Return [X, Y] of the center of cell containing provided text 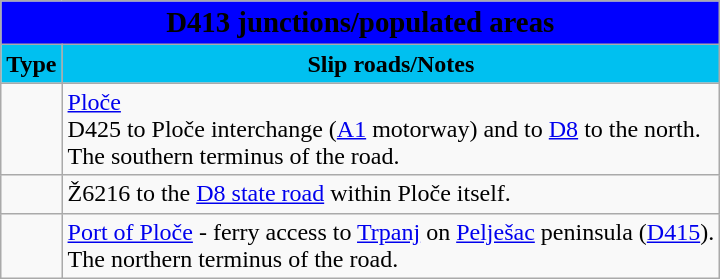
Type [32, 64]
Ž6216 to the D8 state road within Ploče itself. [391, 194]
Slip roads/Notes [391, 64]
Ploče D425 to Ploče interchange (A1 motorway) and to D8 to the north.The southern terminus of the road. [391, 129]
D413 junctions/populated areas [360, 23]
Port of Ploče - ferry access to Trpanj on Pelješac peninsula (D415).The northern terminus of the road. [391, 246]
